Search for the cell housing the specified text and yield its [x, y] center coordinate. 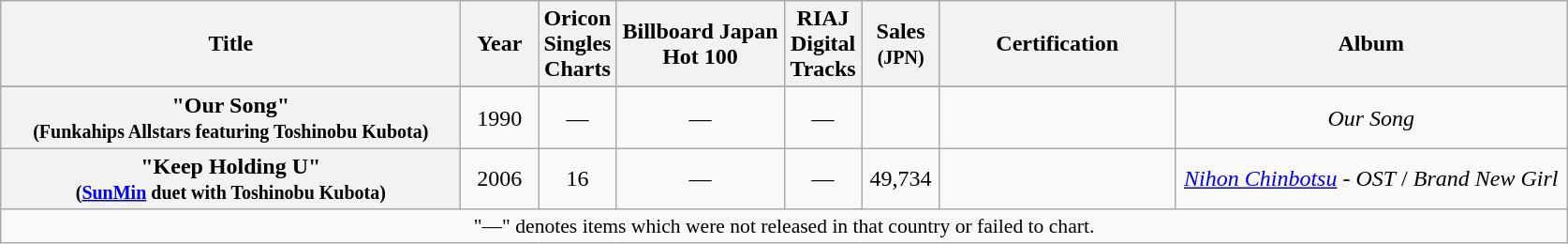
Album [1371, 44]
Year [500, 44]
16 [577, 178]
"Keep Holding U" (SunMin duet with Toshinobu Kubota) [230, 178]
RIAJ Digital Tracks [822, 44]
49,734 [901, 178]
Certification [1057, 44]
"Our Song" (Funkahips Allstars featuring Toshinobu Kubota) [230, 118]
1990 [500, 118]
Sales (JPN) [901, 44]
Title [230, 44]
2006 [500, 178]
Billboard Japan Hot 100 [701, 44]
Oricon Singles Charts [577, 44]
"—" denotes items which were not released in that country or failed to chart. [785, 226]
Nihon Chinbotsu - OST / Brand New Girl [1371, 178]
Our Song [1371, 118]
